Determine the [x, y] coordinate at the center of the cell enclosing the given text.  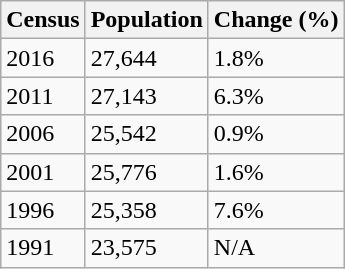
Census [43, 20]
2006 [43, 134]
Population [146, 20]
1.8% [276, 58]
1996 [43, 210]
2001 [43, 172]
27,644 [146, 58]
1.6% [276, 172]
25,776 [146, 172]
6.3% [276, 96]
25,358 [146, 210]
1991 [43, 248]
25,542 [146, 134]
0.9% [276, 134]
N/A [276, 248]
2016 [43, 58]
2011 [43, 96]
7.6% [276, 210]
Change (%) [276, 20]
27,143 [146, 96]
23,575 [146, 248]
